Scan for the cell matching the given text and deliver its [x, y] coordinate at center. 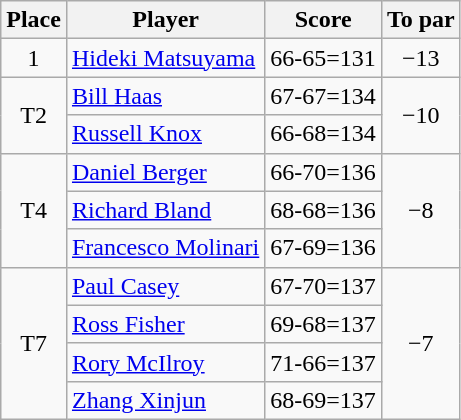
Player [165, 20]
66-70=136 [324, 172]
68-69=137 [324, 400]
To par [420, 20]
−8 [420, 210]
T2 [34, 115]
66-65=131 [324, 58]
−7 [420, 343]
67-67=134 [324, 96]
67-70=137 [324, 286]
68-68=136 [324, 210]
T4 [34, 210]
66-68=134 [324, 134]
−10 [420, 115]
Russell Knox [165, 134]
1 [34, 58]
69-68=137 [324, 324]
−13 [420, 58]
Place [34, 20]
71-66=137 [324, 362]
Ross Fisher [165, 324]
Score [324, 20]
67-69=136 [324, 248]
Hideki Matsuyama [165, 58]
Zhang Xinjun [165, 400]
Francesco Molinari [165, 248]
Richard Bland [165, 210]
T7 [34, 343]
Rory McIlroy [165, 362]
Daniel Berger [165, 172]
Paul Casey [165, 286]
Bill Haas [165, 96]
